Locate the cell with the specified text and output its (x, y) center coordinate. 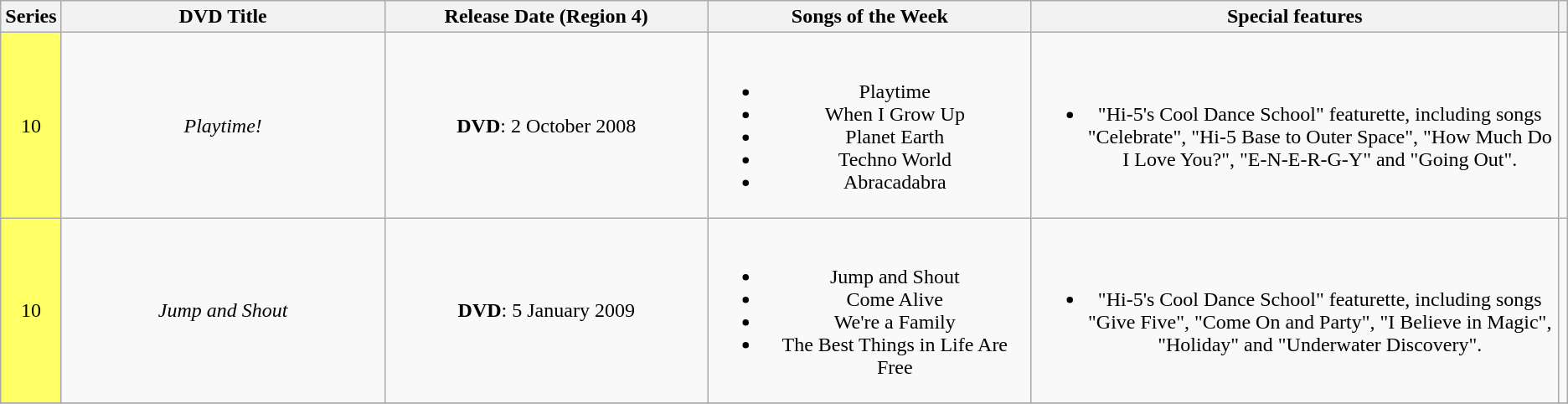
DVD: 2 October 2008 (546, 126)
Songs of the Week (869, 17)
Release Date (Region 4) (546, 17)
Series (31, 17)
"Hi-5's Cool Dance School" featurette, including songs "Give Five", "Come On and Party", "I Believe in Magic", "Holiday" and "Underwater Discovery". (1295, 310)
Playtime! (223, 126)
Jump and ShoutCome AliveWe're a FamilyThe Best Things in Life Are Free (869, 310)
PlaytimeWhen I Grow UpPlanet EarthTechno WorldAbracadabra (869, 126)
Special features (1295, 17)
DVD Title (223, 17)
Jump and Shout (223, 310)
DVD: 5 January 2009 (546, 310)
